Locate the cell with the specified text and output its (x, y) center coordinate. 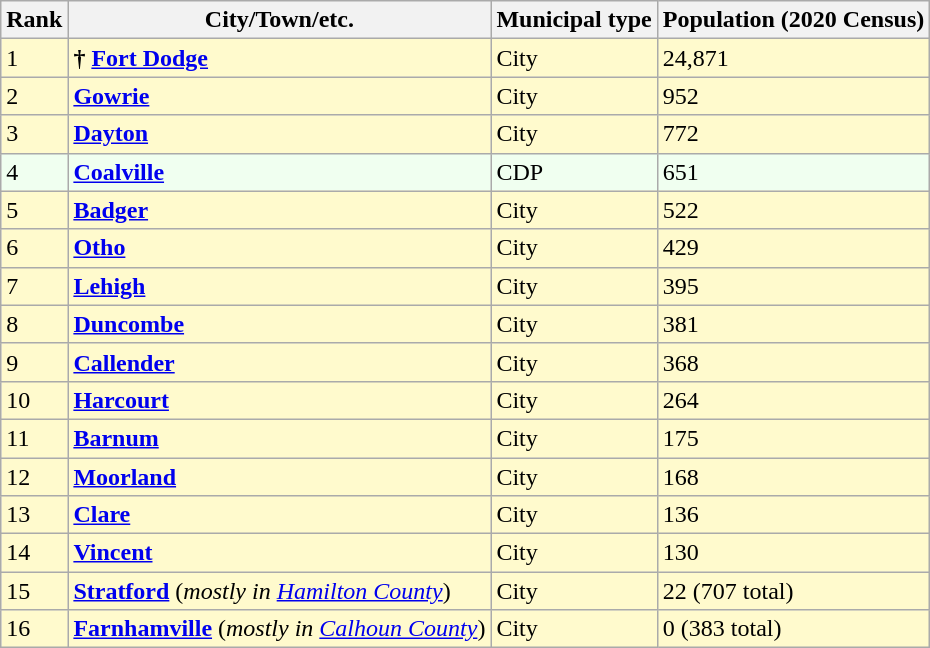
0 (383 total) (793, 629)
City/Town/etc. (280, 20)
Callender (280, 362)
Moorland (280, 477)
522 (793, 210)
14 (34, 553)
4 (34, 172)
Badger (280, 210)
368 (793, 362)
Coalville (280, 172)
Barnum (280, 438)
168 (793, 477)
136 (793, 515)
CDP (574, 172)
13 (34, 515)
130 (793, 553)
Gowrie (280, 96)
Otho (280, 248)
15 (34, 591)
Stratford (mostly in Hamilton County) (280, 591)
Municipal type (574, 20)
11 (34, 438)
Duncombe (280, 324)
429 (793, 248)
Harcourt (280, 400)
22 (707 total) (793, 591)
24,871 (793, 58)
9 (34, 362)
Dayton (280, 134)
† Fort Dodge (280, 58)
Clare (280, 515)
Farnhamville (mostly in Calhoun County) (280, 629)
6 (34, 248)
16 (34, 629)
264 (793, 400)
651 (793, 172)
772 (793, 134)
2 (34, 96)
Population (2020 Census) (793, 20)
381 (793, 324)
952 (793, 96)
5 (34, 210)
395 (793, 286)
3 (34, 134)
12 (34, 477)
8 (34, 324)
Vincent (280, 553)
175 (793, 438)
Lehigh (280, 286)
Rank (34, 20)
1 (34, 58)
7 (34, 286)
10 (34, 400)
